Find where the given text appears and provide that cell's center as [x, y] coordinate. 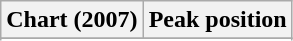
Peak position [218, 20]
Chart (2007) [72, 20]
